Identify which cell holds the provided text, then report its (X, Y) central coordinate. 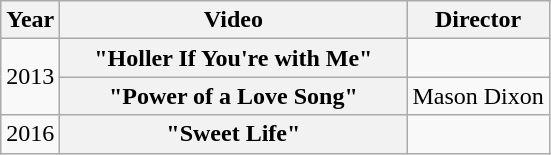
Year (30, 20)
Mason Dixon (478, 96)
2013 (30, 77)
Video (234, 20)
"Power of a Love Song" (234, 96)
"Sweet Life" (234, 134)
Director (478, 20)
"Holler If You're with Me" (234, 58)
2016 (30, 134)
